Search for the cell housing the specified text and yield its [x, y] center coordinate. 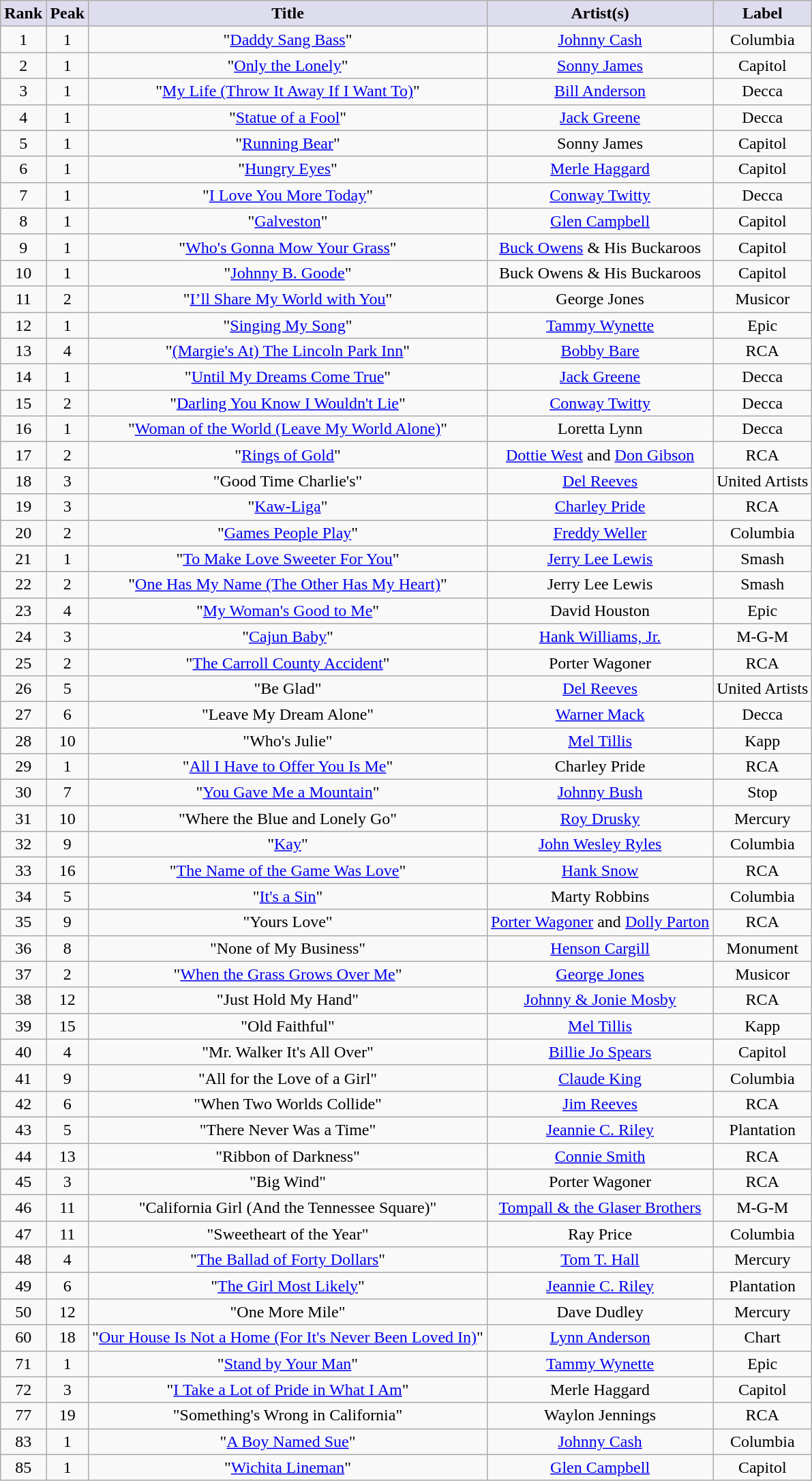
"All for the Love of a Girl" [288, 1078]
"Kay" [288, 845]
"Wichita Lineman" [288, 1467]
14 [23, 377]
17 [23, 455]
Dottie West and Don Gibson [600, 455]
Connie Smith [600, 1156]
44 [23, 1156]
"Sweetheart of the Year" [288, 1234]
Waylon Jennings [600, 1416]
"None of My Business" [288, 948]
23 [23, 611]
"I Love You More Today" [288, 195]
"The Carroll County Accident" [288, 662]
"When the Grass Grows Over Me" [288, 974]
"Kaw-Liga" [288, 507]
"Good Time Charlie's" [288, 481]
"Yours Love" [288, 922]
Freddy Weller [600, 533]
Loretta Lynn [600, 429]
Johnny Bush [600, 793]
Porter Wagoner and Dolly Parton [600, 922]
26 [23, 688]
45 [23, 1182]
46 [23, 1208]
Tompall & the Glaser Brothers [600, 1208]
Jim Reeves [600, 1104]
Label [762, 14]
"Ribbon of Darkness" [288, 1156]
"My Life (Throw It Away If I Want To)" [288, 91]
"To Make Love Sweeter For You" [288, 559]
43 [23, 1130]
32 [23, 845]
Ray Price [600, 1234]
"Just Hold My Hand" [288, 1000]
Billie Jo Spears [600, 1052]
"One Has My Name (The Other Has My Heart)" [288, 585]
"All I Have to Offer You Is Me" [288, 767]
"Rings of Gold" [288, 455]
Hank Snow [600, 870]
"Woman of the World (Leave My World Alone)" [288, 429]
"I’ll Share My World with You" [288, 299]
"There Never Was a Time" [288, 1130]
"It's a Sin" [288, 896]
60 [23, 1338]
Bill Anderson [600, 91]
37 [23, 974]
Lynn Anderson [600, 1338]
"Galveston" [288, 221]
71 [23, 1364]
"Hungry Eyes" [288, 169]
"One More Mile" [288, 1312]
"(Margie's At) The Lincoln Park Inn" [288, 351]
Warner Mack [600, 714]
"Statue of a Fool" [288, 117]
48 [23, 1260]
29 [23, 767]
"You Gave Me a Mountain" [288, 793]
41 [23, 1078]
"Old Faithful" [288, 1026]
39 [23, 1026]
"The Ballad of Forty Dollars" [288, 1260]
24 [23, 636]
35 [23, 922]
22 [23, 585]
"The Name of the Game Was Love" [288, 870]
"Our House Is Not a Home (For It's Never Been Loved In)" [288, 1338]
28 [23, 740]
"Cajun Baby" [288, 636]
"Games People Play" [288, 533]
"Where the Blue and Lonely Go" [288, 819]
Hank Williams, Jr. [600, 636]
Bobby Bare [600, 351]
34 [23, 896]
83 [23, 1441]
"Big Wind" [288, 1182]
"Stand by Your Man" [288, 1364]
"Daddy Sang Bass" [288, 40]
Rank [23, 14]
49 [23, 1286]
"Until My Dreams Come True" [288, 377]
Peak [67, 14]
33 [23, 870]
20 [23, 533]
Tom T. Hall [600, 1260]
36 [23, 948]
42 [23, 1104]
38 [23, 1000]
72 [23, 1390]
"Who's Julie" [288, 740]
Stop [762, 793]
Artist(s) [600, 14]
Roy Drusky [600, 819]
"My Woman's Good to Me" [288, 611]
"Leave My Dream Alone" [288, 714]
"Only the Lonely" [288, 65]
85 [23, 1467]
47 [23, 1234]
Henson Cargill [600, 948]
"Mr. Walker It's All Over" [288, 1052]
"Running Bear" [288, 143]
"Something's Wrong in California" [288, 1416]
21 [23, 559]
"Singing My Song" [288, 325]
31 [23, 819]
"The Girl Most Likely" [288, 1286]
John Wesley Ryles [600, 845]
"When Two Worlds Collide" [288, 1104]
Chart [762, 1338]
Marty Robbins [600, 896]
30 [23, 793]
77 [23, 1416]
"California Girl (And the Tennessee Square)" [288, 1208]
40 [23, 1052]
"I Take a Lot of Pride in What I Am" [288, 1390]
"Who's Gonna Mow Your Grass" [288, 247]
"Johnny B. Goode" [288, 273]
Title [288, 14]
25 [23, 662]
Dave Dudley [600, 1312]
"Darling You Know I Wouldn't Lie" [288, 403]
"A Boy Named Sue" [288, 1441]
Claude King [600, 1078]
Monument [762, 948]
"Be Glad" [288, 688]
David Houston [600, 611]
Johnny & Jonie Mosby [600, 1000]
50 [23, 1312]
27 [23, 714]
